Determine the (x, y) coordinate at the center of the cell enclosing the given text.  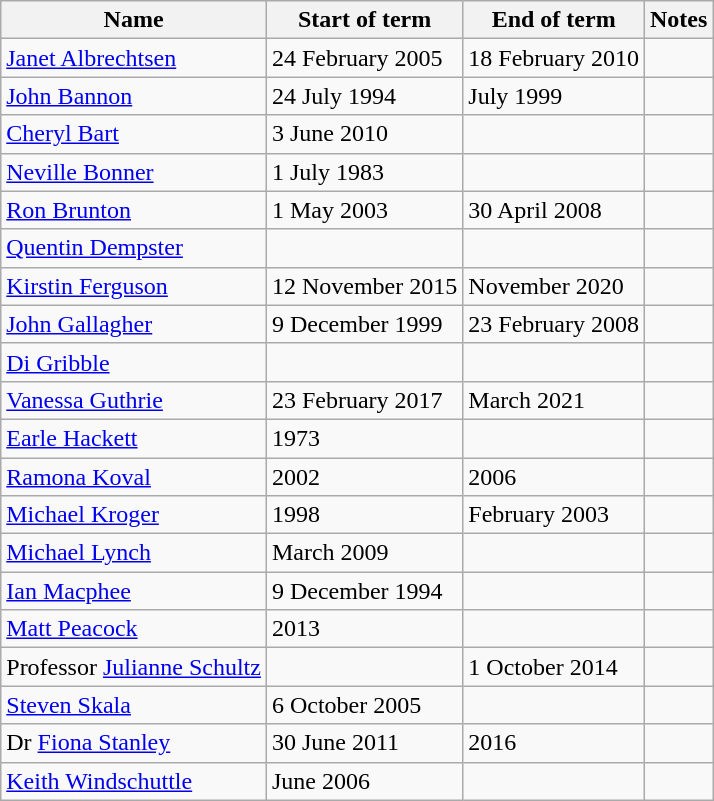
Steven Skala (134, 705)
3 June 2010 (364, 134)
Ramona Koval (134, 477)
23 February 2008 (554, 324)
9 December 1994 (364, 591)
Quentin Dempster (134, 248)
Dr Fiona Stanley (134, 743)
Kirstin Ferguson (134, 286)
Cheryl Bart (134, 134)
Keith Windschuttle (134, 781)
March 2021 (554, 400)
30 April 2008 (554, 210)
1 October 2014 (554, 667)
July 1999 (554, 96)
Name (134, 20)
March 2009 (364, 553)
24 February 2005 (364, 58)
2016 (554, 743)
Vanessa Guthrie (134, 400)
6 October 2005 (364, 705)
1 May 2003 (364, 210)
9 December 1999 (364, 324)
2013 (364, 629)
Janet Albrechtsen (134, 58)
Ian Macphee (134, 591)
Ron Brunton (134, 210)
23 February 2017 (364, 400)
2002 (364, 477)
Notes (679, 20)
2006 (554, 477)
Michael Lynch (134, 553)
Professor Julianne Schultz (134, 667)
12 November 2015 (364, 286)
Matt Peacock (134, 629)
1 July 1983 (364, 172)
18 February 2010 (554, 58)
Start of term (364, 20)
1973 (364, 438)
Neville Bonner (134, 172)
24 July 1994 (364, 96)
John Gallagher (134, 324)
Di Gribble (134, 362)
Michael Kroger (134, 515)
End of term (554, 20)
30 June 2011 (364, 743)
Earle Hackett (134, 438)
June 2006 (364, 781)
February 2003 (554, 515)
John Bannon (134, 96)
November 2020 (554, 286)
1998 (364, 515)
